Pinpoint the cell where the given text exists, returning its [x, y] midpoint coordinate. 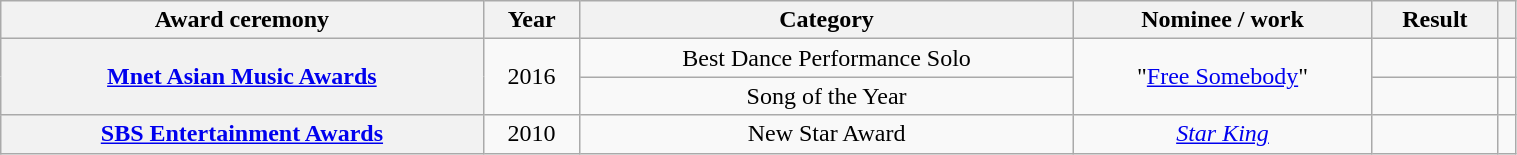
Result [1435, 20]
"Free Somebody" [1222, 77]
Nominee / work [1222, 20]
Best Dance Performance Solo [826, 58]
Category [826, 20]
2010 [532, 134]
Award ceremony [242, 20]
SBS Entertainment Awards [242, 134]
Mnet Asian Music Awards [242, 77]
2016 [532, 77]
Year [532, 20]
Star King [1222, 134]
New Star Award [826, 134]
Song of the Year [826, 96]
